Capture the cell that displays the provided text and extract its [X, Y] central coordinate. 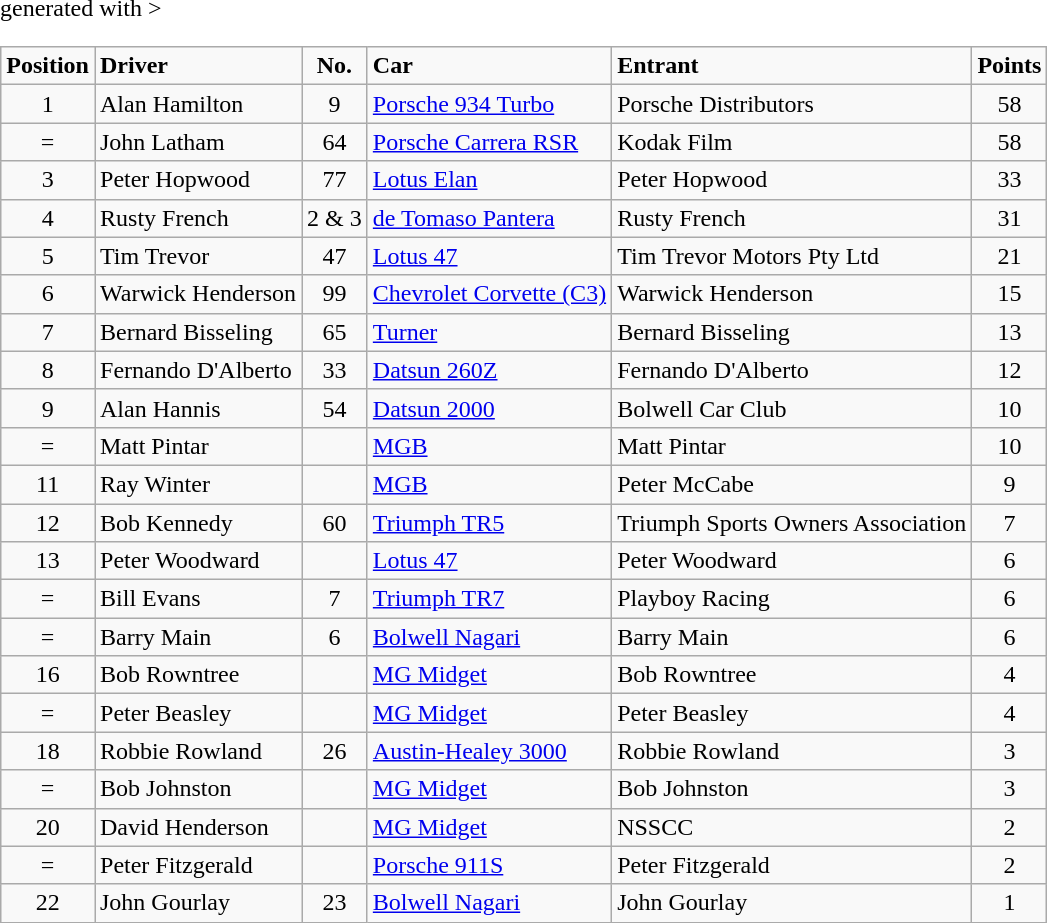
Porsche Carrera RSR [489, 142]
Porsche 911S [489, 865]
64 [335, 142]
2 & 3 [335, 218]
Driver [198, 66]
Chevrolet Corvette (C3) [489, 294]
26 [335, 751]
Alan Hamilton [198, 104]
Playboy Racing [792, 599]
18 [48, 751]
77 [335, 180]
de Tomaso Pantera [489, 218]
5 [48, 256]
Ray Winter [198, 484]
Triumph TR7 [489, 599]
Triumph Sports Owners Association [792, 523]
Points [1010, 66]
Tim Trevor [198, 256]
Triumph TR5 [489, 523]
No. [335, 66]
Position [48, 66]
15 [1010, 294]
Entrant [792, 66]
Bob Kennedy [198, 523]
Datsun 260Z [489, 370]
23 [335, 903]
David Henderson [198, 827]
22 [48, 903]
Datsun 2000 [489, 408]
47 [335, 256]
Kodak Film [792, 142]
99 [335, 294]
8 [48, 370]
Peter McCabe [792, 484]
11 [48, 484]
Bolwell Car Club [792, 408]
Lotus Elan [489, 180]
16 [48, 675]
60 [335, 523]
John Latham [198, 142]
Alan Hannis [198, 408]
Turner [489, 332]
Austin-Healey 3000 [489, 751]
31 [1010, 218]
Porsche 934 Turbo [489, 104]
Bill Evans [198, 599]
54 [335, 408]
NSSCC [792, 827]
Car [489, 66]
21 [1010, 256]
Porsche Distributors [792, 104]
65 [335, 332]
Tim Trevor Motors Pty Ltd [792, 256]
20 [48, 827]
